Detect which cell encompasses the target text, then output its [X, Y] center coordinate. 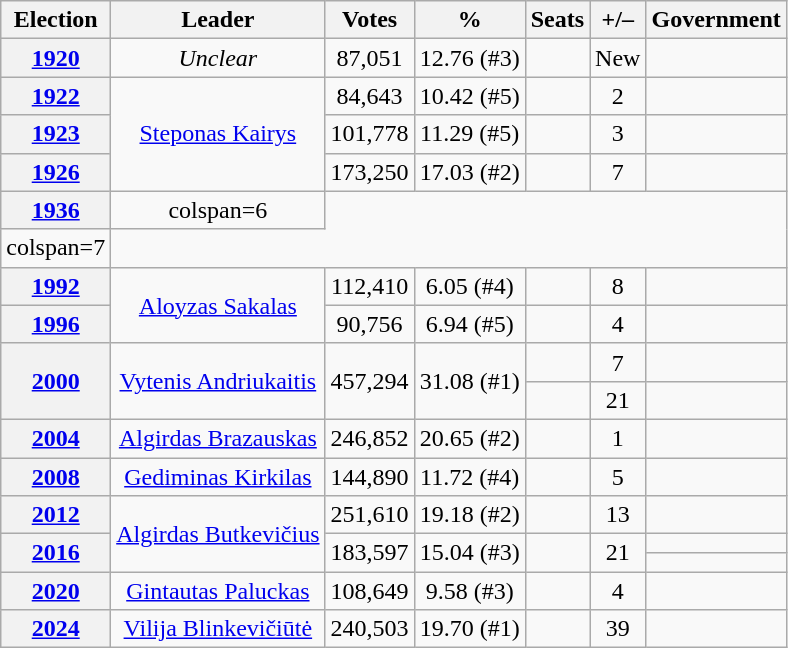
1992 [56, 286]
6.94 (#5) [470, 324]
+/– [618, 20]
31.08 (#1) [470, 381]
1 [618, 438]
13 [618, 515]
173,250 [370, 172]
2020 [56, 591]
1996 [56, 324]
183,597 [370, 553]
1920 [56, 58]
Gintautas Paluckas [218, 591]
12.76 (#3) [470, 58]
colspan=6 [218, 210]
2024 [56, 629]
144,890 [370, 477]
Algirdas Brazauskas [218, 438]
Election [56, 20]
Vilija Blinkevičiūtė [218, 629]
Unclear [218, 58]
Votes [370, 20]
87,051 [370, 58]
246,852 [370, 438]
1923 [56, 134]
1926 [56, 172]
Government [716, 20]
2012 [56, 515]
Vytenis Andriukaitis [218, 381]
2016 [56, 553]
2 [618, 96]
240,503 [370, 629]
20.65 (#2) [470, 438]
17.03 (#2) [470, 172]
84,643 [370, 96]
Steponas Kairys [218, 134]
39 [618, 629]
19.70 (#1) [470, 629]
Seats [557, 20]
19.18 (#2) [470, 515]
9.58 (#3) [470, 591]
Aloyzas Sakalas [218, 305]
11.29 (#5) [470, 134]
colspan=7 [56, 248]
251,610 [370, 515]
Leader [218, 20]
10.42 (#5) [470, 96]
Algirdas Butkevičius [218, 534]
8 [618, 286]
112,410 [370, 286]
101,778 [370, 134]
2008 [56, 477]
90,756 [370, 324]
New [618, 58]
15.04 (#3) [470, 553]
2000 [56, 381]
2004 [56, 438]
1936 [56, 210]
5 [618, 477]
108,649 [370, 591]
% [470, 20]
11.72 (#4) [470, 477]
457,294 [370, 381]
6.05 (#4) [470, 286]
Gediminas Kirkilas [218, 477]
3 [618, 134]
1922 [56, 96]
